Scan for the cell matching the given text and deliver its [X, Y] coordinate at center. 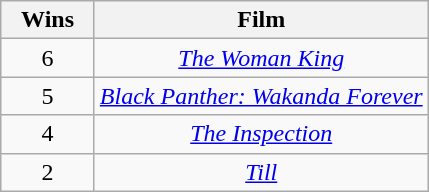
4 [48, 134]
The Woman King [261, 58]
The Inspection [261, 134]
Film [261, 20]
5 [48, 96]
2 [48, 172]
Wins [48, 20]
6 [48, 58]
Till [261, 172]
Black Panther: Wakanda Forever [261, 96]
